Return the [X, Y] coordinate for the center point of the cell that contains the specified text.  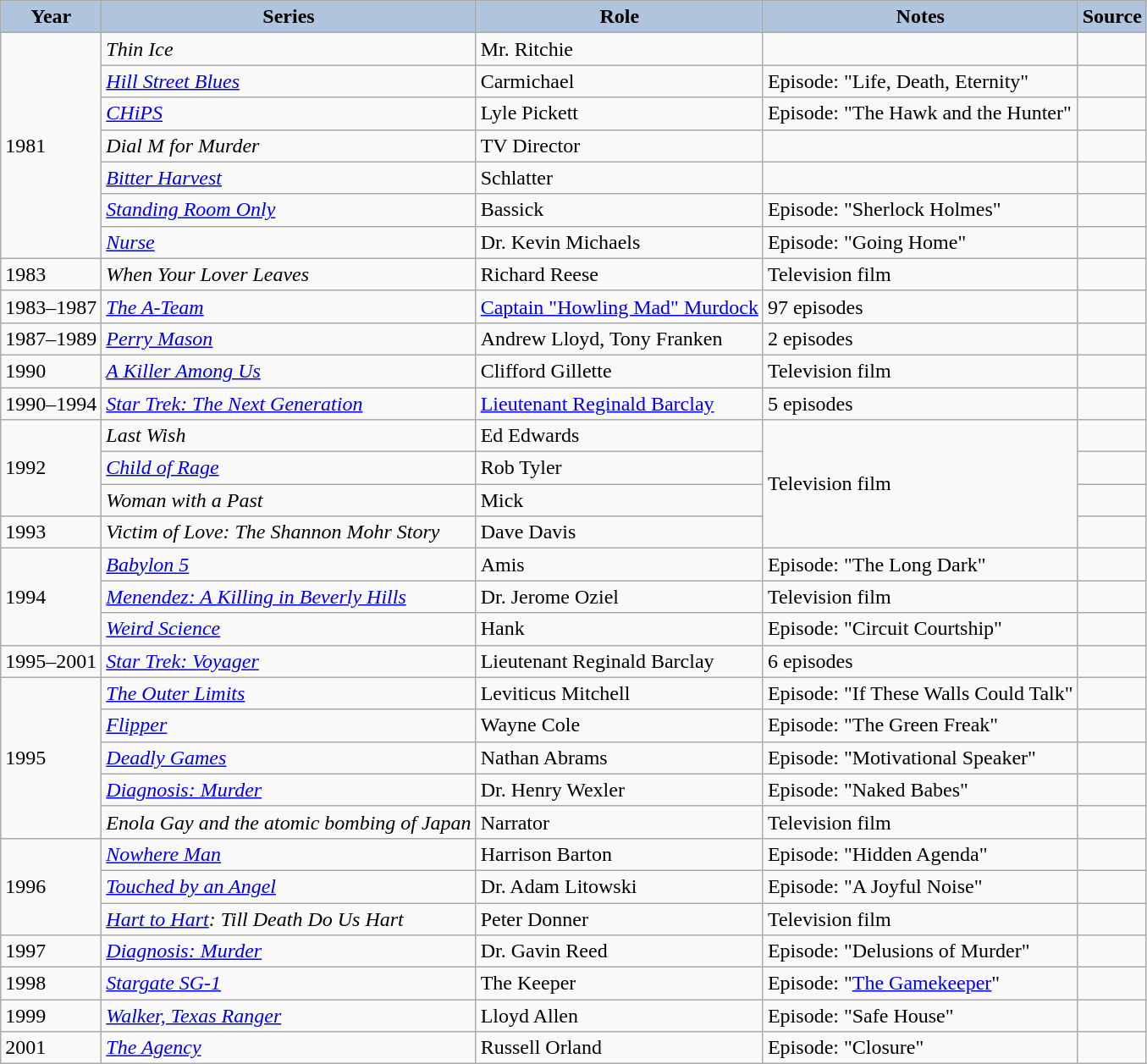
Episode: "A Joyful Noise" [920, 886]
Episode: "Safe House" [920, 1016]
Menendez: A Killing in Beverly Hills [289, 597]
Harrison Barton [620, 854]
1992 [51, 468]
Richard Reese [620, 274]
Bitter Harvest [289, 178]
Episode: "Sherlock Holmes" [920, 210]
Episode: "Closure" [920, 1048]
1994 [51, 597]
Thin Ice [289, 49]
Victim of Love: The Shannon Mohr Story [289, 532]
1997 [51, 951]
1990 [51, 371]
Clifford Gillette [620, 371]
Hill Street Blues [289, 81]
1998 [51, 984]
Enola Gay and the atomic bombing of Japan [289, 822]
Source [1112, 17]
Lyle Pickett [620, 113]
Star Trek: The Next Generation [289, 404]
Perry Mason [289, 339]
Role [620, 17]
1983–1987 [51, 306]
Year [51, 17]
Mick [620, 500]
Narrator [620, 822]
Russell Orland [620, 1048]
2001 [51, 1048]
Episode: "The Green Freak" [920, 725]
Mr. Ritchie [620, 49]
1993 [51, 532]
When Your Lover Leaves [289, 274]
Episode: "Life, Death, Eternity" [920, 81]
5 episodes [920, 404]
Rob Tyler [620, 468]
Touched by an Angel [289, 886]
Ed Edwards [620, 436]
A Killer Among Us [289, 371]
Last Wish [289, 436]
Dr. Adam Litowski [620, 886]
Andrew Lloyd, Tony Franken [620, 339]
Notes [920, 17]
Hart to Hart: Till Death Do Us Hart [289, 918]
The Outer Limits [289, 693]
Woman with a Past [289, 500]
Walker, Texas Ranger [289, 1016]
Amis [620, 565]
1983 [51, 274]
1981 [51, 146]
Dr. Jerome Oziel [620, 597]
Schlatter [620, 178]
Leviticus Mitchell [620, 693]
Episode: "The Long Dark" [920, 565]
Dial M for Murder [289, 146]
The A-Team [289, 306]
Dave Davis [620, 532]
1990–1994 [51, 404]
Stargate SG-1 [289, 984]
TV Director [620, 146]
The Keeper [620, 984]
Dr. Henry Wexler [620, 790]
Standing Room Only [289, 210]
1996 [51, 886]
CHiPS [289, 113]
2 episodes [920, 339]
Flipper [289, 725]
Hank [620, 629]
Lloyd Allen [620, 1016]
Nathan Abrams [620, 758]
Babylon 5 [289, 565]
Deadly Games [289, 758]
Episode: "Circuit Courtship" [920, 629]
1987–1989 [51, 339]
Dr. Kevin Michaels [620, 242]
Episode: "The Gamekeeper" [920, 984]
Wayne Cole [620, 725]
Episode: "If These Walls Could Talk" [920, 693]
Bassick [620, 210]
Episode: "Motivational Speaker" [920, 758]
Peter Donner [620, 918]
Episode: "Delusions of Murder" [920, 951]
Episode: "The Hawk and the Hunter" [920, 113]
Nurse [289, 242]
Dr. Gavin Reed [620, 951]
Weird Science [289, 629]
1995 [51, 758]
1999 [51, 1016]
1995–2001 [51, 661]
Episode: "Hidden Agenda" [920, 854]
Episode: "Going Home" [920, 242]
97 episodes [920, 306]
Episode: "Naked Babes" [920, 790]
Series [289, 17]
Child of Rage [289, 468]
Carmichael [620, 81]
Star Trek: Voyager [289, 661]
Captain "Howling Mad" Murdock [620, 306]
The Agency [289, 1048]
6 episodes [920, 661]
Nowhere Man [289, 854]
